For the text-containing cell, return its midpoint in [x, y] coordinate format. 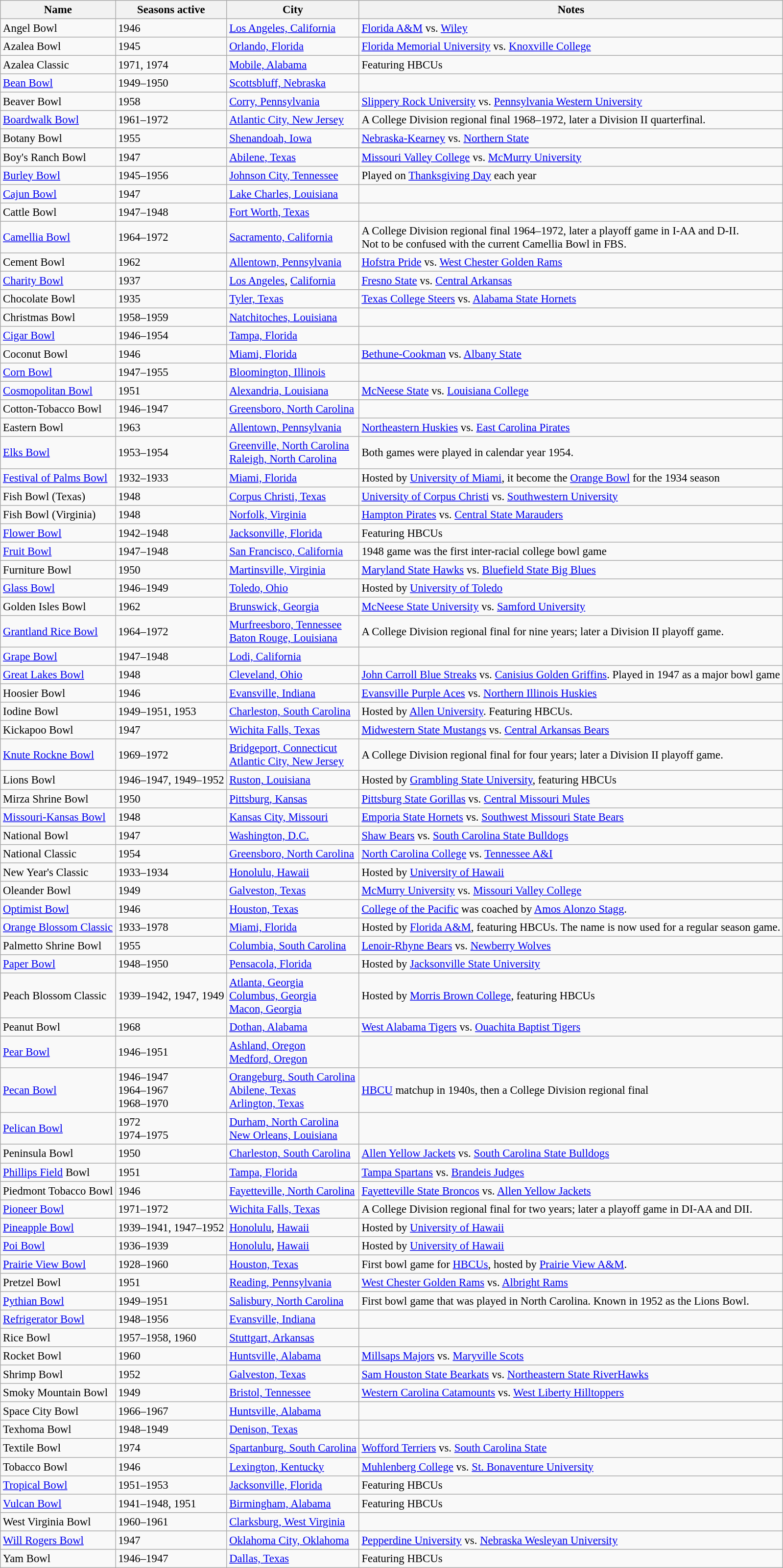
Hosted by Allen University. Featuring HBCUs. [571, 712]
Florida Memorial University vs. Knoxville College [571, 46]
Kickapoo Bowl [58, 730]
Hofstra Pride vs. West Chester Golden Rams [571, 262]
Dallas, Texas [293, 1559]
A College Division regional final 1964–1972, later a playoff game in I-AA and D-II.Not to be confused with the current Camellia Bowl in FBS. [571, 237]
Allen Yellow Jackets vs. South Carolina State Bulldogs [571, 1154]
A College Division regional final for two years; later a playoff game in DI-AA and DII. [571, 1209]
Hampton Pirates vs. Central State Marauders [571, 514]
1948–1950 [171, 964]
McNeese State vs. Louisiana College [571, 391]
Corn Bowl [58, 372]
Pear Bowl [58, 1052]
1933–1978 [171, 927]
1958 [171, 102]
Pecan Bowl [58, 1090]
1961–1972 [171, 120]
Shrimp Bowl [58, 1375]
Sacramento, California [293, 237]
National Bowl [58, 835]
Bridgeport, ConnecticutAtlantic City, New Jersey [293, 755]
Dothan, Alabama [293, 1027]
Mirza Shrine Bowl [58, 799]
Angel Bowl [58, 28]
1952 [171, 1375]
Ruston, Louisiana [293, 780]
Tropical Bowl [58, 1485]
Knute Rockne Bowl [58, 755]
Palmetto Shrine Bowl [58, 945]
Grape Bowl [58, 657]
Hosted by University of Miami, it become the Orange Bowl for the 1934 season [571, 478]
West Alabama Tigers vs. Ouachita Baptist Tigers [571, 1027]
Pretzel Bowl [58, 1283]
Slippery Rock University vs. Pennsylvania Western University [571, 102]
Poi Bowl [58, 1246]
Abilene, Texas [293, 157]
Hoosier Bowl [58, 693]
Stuttgart, Arkansas [293, 1338]
1958–1959 [171, 317]
Tampa Spartans vs. Brandeis Judges [571, 1172]
Seasons active [171, 10]
Florida A&M vs. Wiley [571, 28]
Pepperdine University vs. Nebraska Wesleyan University [571, 1540]
19721974–1975 [171, 1129]
Maryland State Hawks vs. Bluefield State Big Blues [571, 570]
Hosted by Florida A&M, featuring HBCUs. The name is now used for a regular season game. [571, 927]
Glass Bowl [58, 588]
Johnson City, Tennessee [293, 175]
San Francisco, California [293, 552]
Phillips Field Bowl [58, 1172]
Hosted by Grambling State University, featuring HBCUs [571, 780]
Bean Bowl [58, 83]
Boy's Ranch Bowl [58, 157]
1946–1947, 1949–1952 [171, 780]
1960 [171, 1356]
1966–1967 [171, 1411]
Eastern Bowl [58, 428]
College of the Pacific was coached by Amos Alonzo Stagg. [571, 909]
1946–1954 [171, 336]
Brunswick, Georgia [293, 606]
Missouri-Kansas Bowl [58, 817]
Western Carolina Catamounts vs. West Liberty Hilltoppers [571, 1393]
McMurry University vs. Missouri Valley College [571, 891]
Birmingham, Alabama [293, 1503]
Orangeburg, South CarolinaAbilene, TexasArlington, Texas [293, 1090]
Columbia, South Carolina [293, 945]
Ashland, OregonMedford, Oregon [293, 1052]
Orange Blossom Classic [58, 927]
Fresno State vs. Central Arkansas [571, 280]
Space City Bowl [58, 1411]
Fort Worth, Texas [293, 212]
Optimist Bowl [58, 909]
1935 [171, 299]
Fish Bowl (Virginia) [58, 514]
McNeese State University vs. Samford University [571, 606]
1949–1951 [171, 1301]
Will Rogers Bowl [58, 1540]
University of Corpus Christi vs. Southwestern University [571, 496]
Nebraska-Kearney vs. Northern State [571, 138]
Tobacco Bowl [58, 1467]
Kansas City, Missouri [293, 817]
1942–1948 [171, 533]
1948–1956 [171, 1319]
1954 [171, 853]
Piedmont Tobacco Bowl [58, 1191]
1969–1972 [171, 755]
Camellia Bowl [58, 237]
Chocolate Bowl [58, 299]
Evansville Purple Aces vs. Northern Illinois Huskies [571, 693]
Emporia State Hornets vs. Southwest Missouri State Bears [571, 817]
1948–1949 [171, 1430]
Lions Bowl [58, 780]
A College Division regional final for four years; later a Division II playoff game. [571, 755]
1932–1933 [171, 478]
North Carolina College vs. Tennessee A&I [571, 853]
1968 [171, 1027]
1946–19471964–19671968–1970 [171, 1090]
Elks Bowl [58, 453]
Hosted by Morris Brown College, featuring HBCUs [571, 996]
Salisbury, North Carolina [293, 1301]
National Classic [58, 853]
Hosted by Jacksonville State University [571, 964]
Refrigerator Bowl [58, 1319]
Peanut Bowl [58, 1027]
Sam Houston State Bearkats vs. Northeastern State RiverHawks [571, 1375]
Lake Charles, Louisiana [293, 194]
Toledo, Ohio [293, 588]
Denison, Texas [293, 1430]
Coconut Bowl [58, 354]
1960–1961 [171, 1522]
Burley Bowl [58, 175]
Spartanburg, South Carolina [293, 1448]
Cosmopolitan Bowl [58, 391]
Furniture Bowl [58, 570]
Golden Isles Bowl [58, 606]
1928–1960 [171, 1264]
Tyler, Texas [293, 299]
Reading, Pennsylvania [293, 1283]
Martinsville, Virginia [293, 570]
Great Lakes Bowl [58, 675]
West Chester Golden Rams vs. Albright Rams [571, 1283]
Played on Thanksgiving Day each year [571, 175]
Washington, D.C. [293, 835]
City [293, 10]
Grantland Rice Bowl [58, 631]
Lenoir-Rhyne Bears vs. Newberry Wolves [571, 945]
Muhlenberg College vs. St. Bonaventure University [571, 1467]
Texhoma Bowl [58, 1430]
Wofford Terriers vs. South Carolina State [571, 1448]
Paper Bowl [58, 964]
Azalea Bowl [58, 46]
1939–1941, 1947–1952 [171, 1227]
1971, 1974 [171, 65]
1949–1950 [171, 83]
Cotton-Tobacco Bowl [58, 409]
Christmas Bowl [58, 317]
Fayetteville, North Carolina [293, 1191]
1946–1949 [171, 588]
First bowl game for HBCUs, hosted by Prairie View A&M. [571, 1264]
Bloomington, Illinois [293, 372]
A College Division regional final for nine years; later a Division II playoff game. [571, 631]
Flower Bowl [58, 533]
Pineapple Bowl [58, 1227]
Shenandoah, Iowa [293, 138]
Rocket Bowl [58, 1356]
Lodi, California [293, 657]
Charity Bowl [58, 280]
Murfreesboro, TennesseeBaton Rouge, Louisiana [293, 631]
Prairie View Bowl [58, 1264]
1939–1942, 1947, 1949 [171, 996]
Alexandria, Louisiana [293, 391]
West Virginia Bowl [58, 1522]
Pioneer Bowl [58, 1209]
Fish Bowl (Texas) [58, 496]
Mobile, Alabama [293, 65]
Bristol, Tennessee [293, 1393]
Northeastern Huskies vs. East Carolina Pirates [571, 428]
1945–1956 [171, 175]
A College Division regional final 1968–1972, later a Division II quarterfinal. [571, 120]
Azalea Classic [58, 65]
Oleander Bowl [58, 891]
Missouri Valley College vs. McMurry University [571, 157]
Midwestern State Mustangs vs. Central Arkansas Bears [571, 730]
Shaw Bears vs. South Carolina State Bulldogs [571, 835]
Clarksburg, West Virginia [293, 1522]
Atlantic City, New Jersey [293, 120]
Notes [571, 10]
First bowl game that was played in North Carolina. Known in 1952 as the Lions Bowl. [571, 1301]
Both games were played in calendar year 1954. [571, 453]
Orlando, Florida [293, 46]
Fayetteville State Broncos vs. Allen Yellow Jackets [571, 1191]
1945 [171, 46]
Greenville, North CarolinaRaleigh, North Carolina [293, 453]
Yam Bowl [58, 1559]
Peach Blossom Classic [58, 996]
Fruit Bowl [58, 552]
1948 game was the first inter-racial college bowl game [571, 552]
1949–1951, 1953 [171, 712]
1974 [171, 1448]
1933–1934 [171, 872]
Name [58, 10]
Cattle Bowl [58, 212]
Corpus Christi, Texas [293, 496]
New Year's Classic [58, 872]
HBCU matchup in 1940s, then a College Division regional final [571, 1090]
Natchitoches, Louisiana [293, 317]
Cigar Bowl [58, 336]
Corry, Pennsylvania [293, 102]
Texas College Steers vs. Alabama State Hornets [571, 299]
Smoky Mountain Bowl [58, 1393]
Norfolk, Virginia [293, 514]
Rice Bowl [58, 1338]
Pythian Bowl [58, 1301]
Pelican Bowl [58, 1129]
Cajun Bowl [58, 194]
Atlanta, GeorgiaColumbus, GeorgiaMacon, Georgia [293, 996]
1957–1958, 1960 [171, 1338]
Textile Bowl [58, 1448]
1971–1972 [171, 1209]
Beaver Bowl [58, 102]
Pensacola, Florida [293, 964]
Lexington, Kentucky [293, 1467]
1946–1951 [171, 1052]
Boardwalk Bowl [58, 120]
Durham, North CarolinaNew Orleans, Louisiana [293, 1129]
1963 [171, 428]
Botany Bowl [58, 138]
Cleveland, Ohio [293, 675]
John Carroll Blue Streaks vs. Canisius Golden Griffins. Played in 1947 as a major bowl game [571, 675]
Hosted by University of Toledo [571, 588]
Cement Bowl [58, 262]
Peninsula Bowl [58, 1154]
1936–1939 [171, 1246]
Pittsburg, Kansas [293, 799]
1953–1954 [171, 453]
Millsaps Majors vs. Maryville Scots [571, 1356]
Scottsbluff, Nebraska [293, 83]
Oklahoma City, Oklahoma [293, 1540]
Iodine Bowl [58, 712]
1947–1955 [171, 372]
Bethune-Cookman vs. Albany State [571, 354]
1951–1953 [171, 1485]
Festival of Palms Bowl [58, 478]
Vulcan Bowl [58, 1503]
1937 [171, 280]
1941–1948, 1951 [171, 1503]
Pittsburg State Gorillas vs. Central Missouri Mules [571, 799]
